Return the [x, y] coordinate for the center point of the cell that contains the specified text.  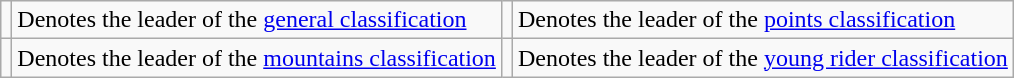
Denotes the leader of the general classification [257, 20]
Denotes the leader of the mountains classification [257, 58]
Denotes the leader of the young rider classification [762, 58]
Denotes the leader of the points classification [762, 20]
